Pinpoint the cell where the given text exists, returning its (X, Y) midpoint coordinate. 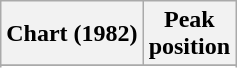
Chart (1982) (72, 34)
Peakposition (189, 34)
